Pinpoint the cell where the given text exists, returning its [x, y] midpoint coordinate. 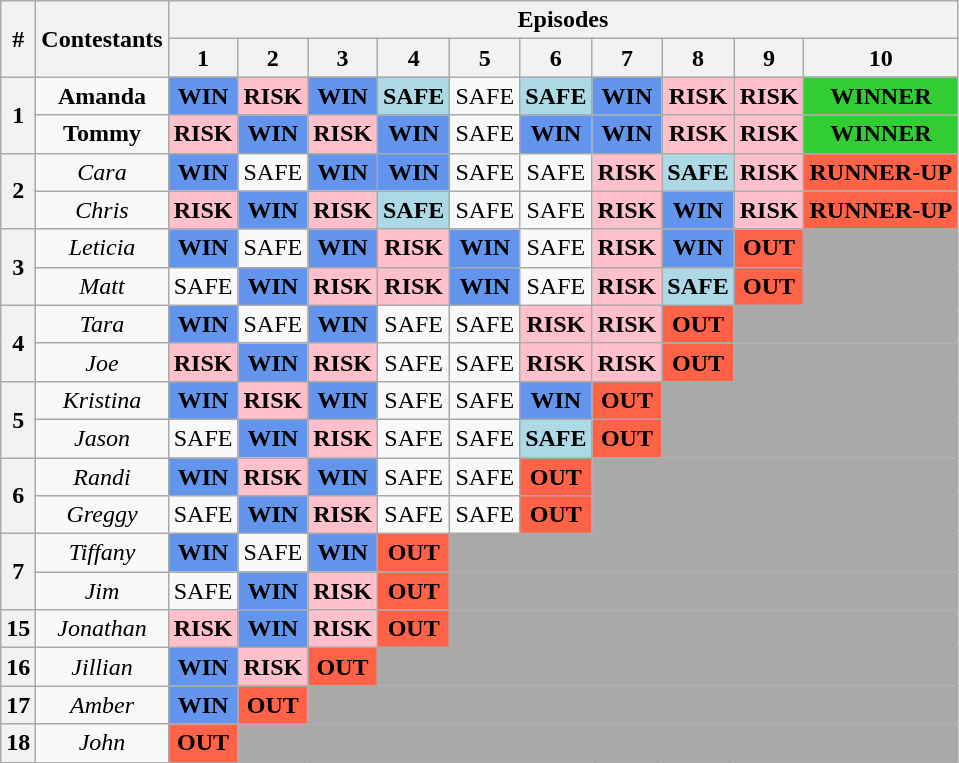
Tommy [102, 134]
10 [881, 58]
Leticia [102, 248]
Contestants [102, 39]
Greggy [102, 515]
9 [769, 58]
Jim [102, 591]
16 [18, 667]
Amanda [102, 96]
# [18, 39]
Episodes [562, 20]
15 [18, 629]
Amber [102, 705]
Jonathan [102, 629]
Chris [102, 210]
17 [18, 705]
John [102, 743]
Tara [102, 324]
Randi [102, 477]
Joe [102, 362]
Cara [102, 172]
Matt [102, 286]
18 [18, 743]
Kristina [102, 400]
Jillian [102, 667]
Tiffany [102, 553]
Jason [102, 438]
8 [698, 58]
